Provide the [x, y] coordinate of the cell's center where the given text is located.  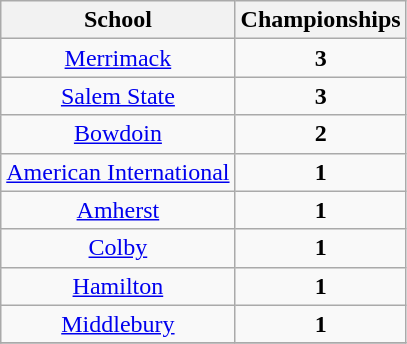
Amherst [118, 210]
Middlebury [118, 324]
Hamilton [118, 286]
2 [320, 134]
School [118, 20]
American International [118, 172]
Bowdoin [118, 134]
Championships [320, 20]
Salem State [118, 96]
Merrimack [118, 58]
Colby [118, 248]
